From the cell containing the given text, extract its center point as (x, y) coordinate. 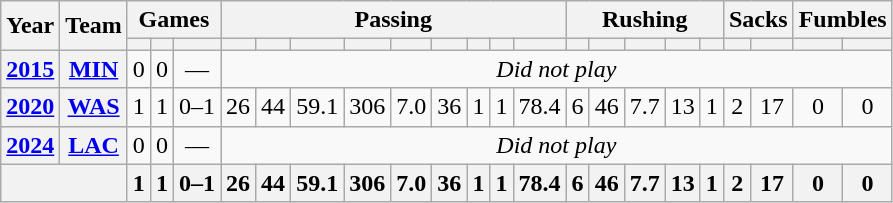
Passing (394, 20)
Team (94, 26)
LAC (94, 145)
Year (30, 26)
MIN (94, 69)
WAS (94, 107)
Fumbles (842, 20)
2024 (30, 145)
Games (174, 20)
2020 (30, 107)
2015 (30, 69)
Sacks (758, 20)
Rushing (644, 20)
